Find where the given text appears and provide that cell's center as (X, Y) coordinate. 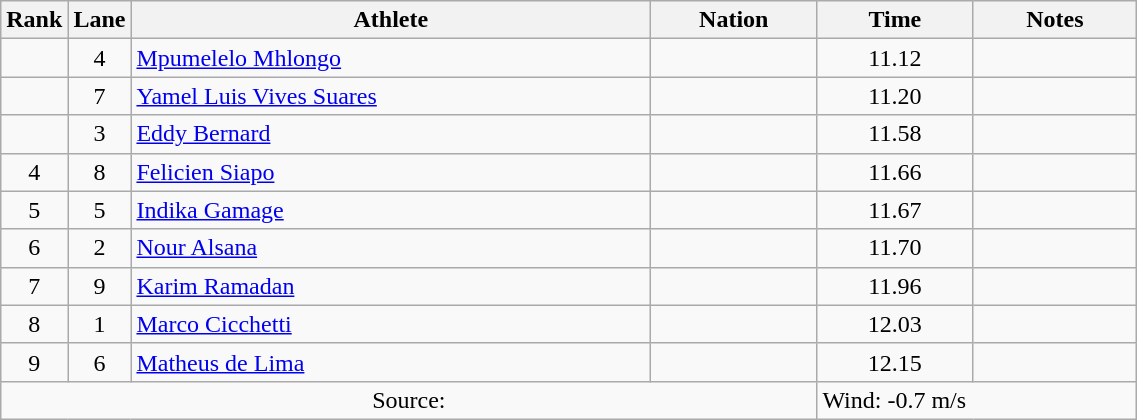
Source: (409, 400)
11.66 (895, 172)
Nour Alsana (391, 248)
11.20 (895, 96)
11.96 (895, 286)
Wind: -0.7 m/s (977, 400)
12.15 (895, 362)
3 (100, 134)
Lane (100, 20)
Karim Ramadan (391, 286)
11.58 (895, 134)
Marco Cicchetti (391, 324)
11.12 (895, 58)
Yamel Luis Vives Suares (391, 96)
12.03 (895, 324)
Rank (34, 20)
Matheus de Lima (391, 362)
Indika Gamage (391, 210)
1 (100, 324)
Felicien Siapo (391, 172)
Time (895, 20)
Eddy Bernard (391, 134)
Notes (1055, 20)
11.70 (895, 248)
Mpumelelo Mhlongo (391, 58)
11.67 (895, 210)
2 (100, 248)
Athlete (391, 20)
Nation (734, 20)
